From the cell containing the given text, extract its center point as [X, Y] coordinate. 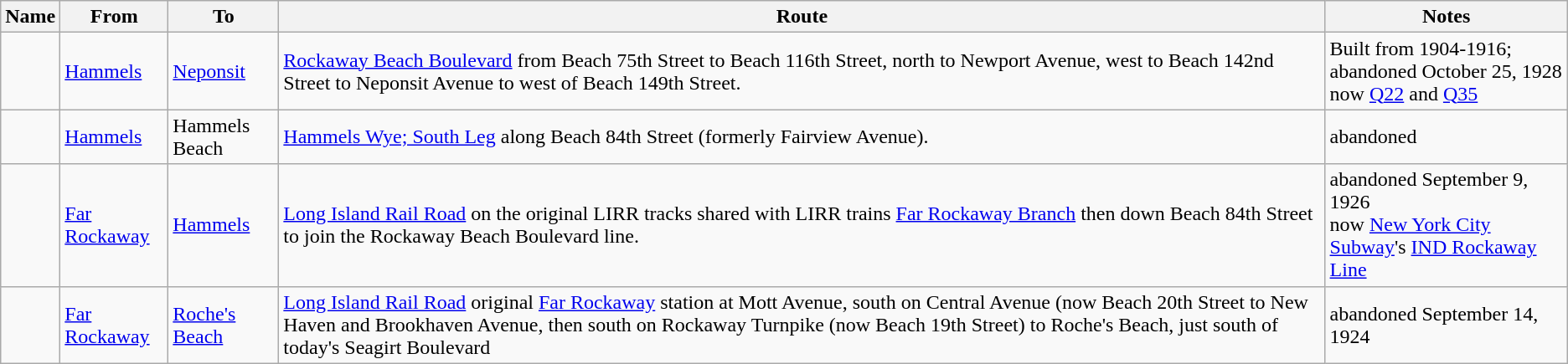
abandoned [1446, 137]
Name [30, 17]
Hammels Wye; South Leg along Beach 84th Street (formerly Fairview Avenue). [802, 137]
Hammels Beach [224, 137]
To [224, 17]
Roche's Beach [224, 325]
From [114, 17]
Notes [1446, 17]
abandoned September 14, 1924 [1446, 325]
abandoned September 9, 1926now New York City Subway's IND Rockaway Line [1446, 225]
Built from 1904-1916; abandoned October 25, 1928now Q22 and Q35 [1446, 71]
Neponsit [224, 71]
Route [802, 17]
